Return the (X, Y) coordinate for the center point of the cell that contains the specified text.  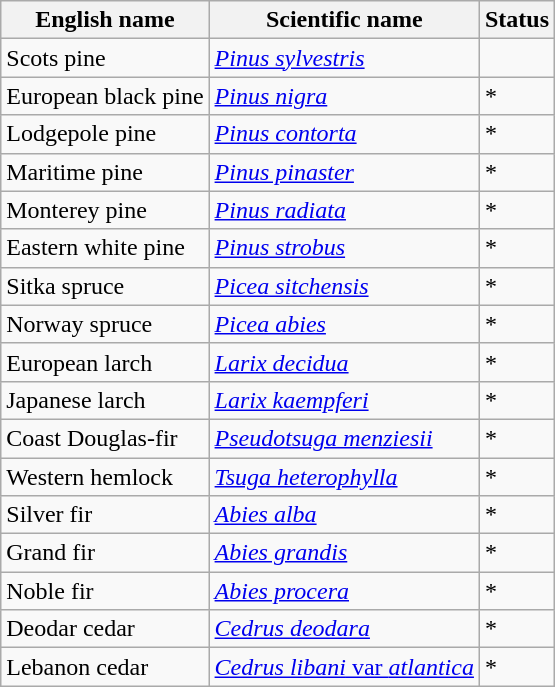
Western hemlock (105, 477)
Abies alba (344, 515)
Pinus contorta (344, 134)
Scientific name (344, 20)
Pinus strobus (344, 248)
Cedrus deodara (344, 629)
Picea sitchensis (344, 286)
Norway spruce (105, 324)
Pseudotsuga menziesii (344, 438)
Tsuga heterophylla (344, 477)
European larch (105, 362)
European black pine (105, 96)
Larix decidua (344, 362)
Pinus pinaster (344, 172)
Abies grandis (344, 553)
Status (516, 20)
Deodar cedar (105, 629)
Lodgepole pine (105, 134)
Scots pine (105, 58)
Pinus radiata (344, 210)
Grand fir (105, 553)
Silver fir (105, 515)
Eastern white pine (105, 248)
Maritime pine (105, 172)
Pinus nigra (344, 96)
Abies procera (344, 591)
Cedrus libani var atlantica (344, 667)
Coast Douglas-fir (105, 438)
Noble fir (105, 591)
Picea abies (344, 324)
Larix kaempferi (344, 400)
English name (105, 20)
Pinus sylvestris (344, 58)
Lebanon cedar (105, 667)
Japanese larch (105, 400)
Monterey pine (105, 210)
Sitka spruce (105, 286)
